Detect which cell encompasses the target text, then output its (X, Y) center coordinate. 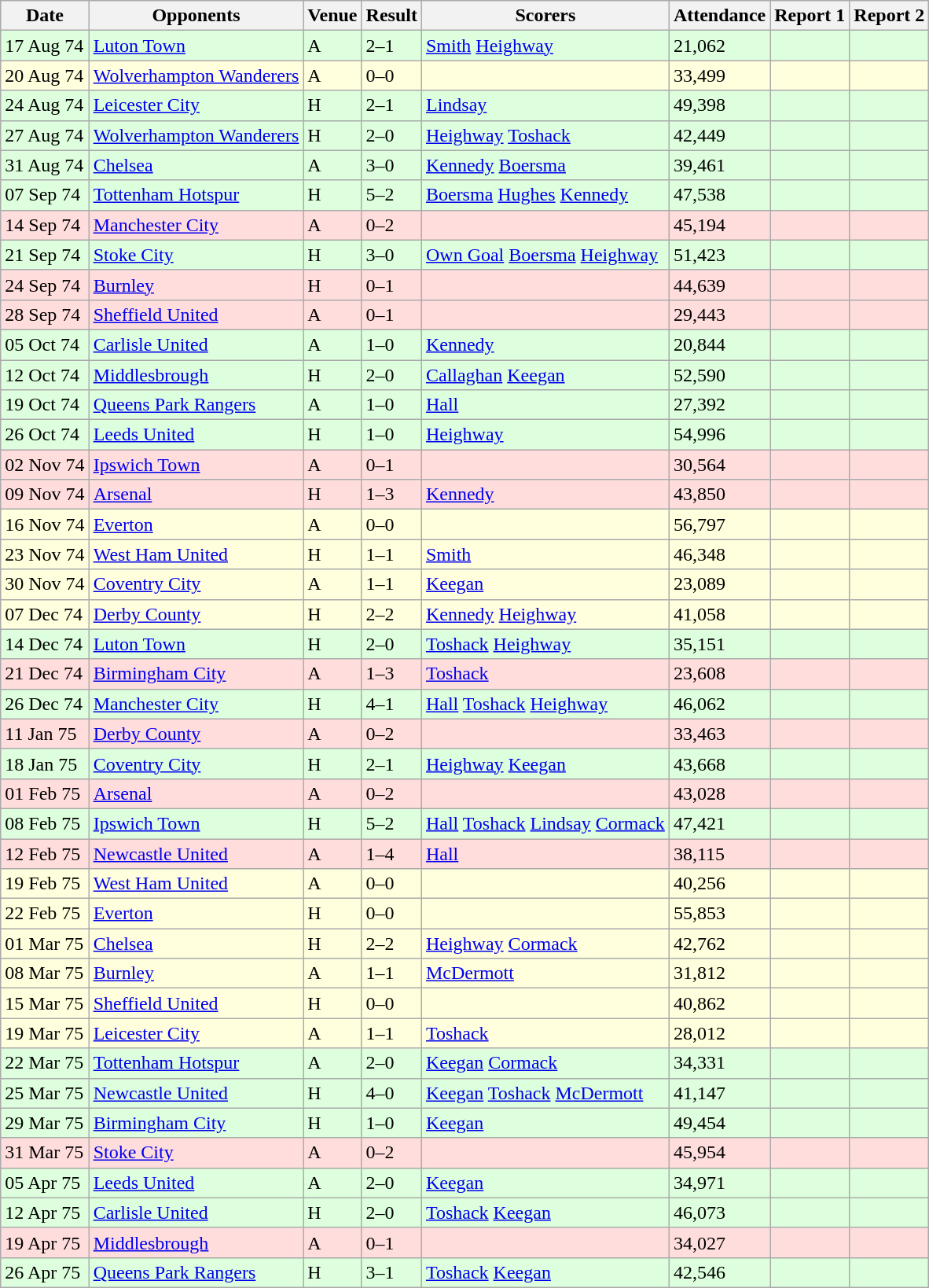
05 Oct 74 (45, 344)
26 Dec 74 (45, 704)
Kennedy Boersma (545, 165)
34,331 (719, 1063)
14 Sep 74 (45, 225)
41,147 (719, 1093)
42,762 (719, 944)
3–1 (391, 1272)
19 Feb 75 (45, 884)
35,151 (719, 644)
Smith (545, 554)
39,461 (719, 165)
45,954 (719, 1153)
43,668 (719, 764)
40,862 (719, 1003)
Own Goal Boersma Heighway (545, 255)
Heighway Cormack (545, 944)
16 Nov 74 (45, 524)
05 Apr 75 (45, 1183)
19 Oct 74 (45, 405)
23 Nov 74 (45, 554)
Heighway Toshack (545, 135)
Scorers (545, 16)
20 Aug 74 (45, 75)
Callaghan Keegan (545, 375)
01 Feb 75 (45, 793)
17 Aug 74 (45, 46)
29,443 (719, 315)
12 Feb 75 (45, 853)
31 Aug 74 (45, 165)
4–0 (391, 1093)
08 Mar 75 (45, 973)
47,421 (719, 823)
25 Mar 75 (45, 1093)
15 Mar 75 (45, 1003)
23,608 (719, 674)
Heighway (545, 435)
54,996 (719, 435)
22 Mar 75 (45, 1063)
49,454 (719, 1123)
01 Mar 75 (45, 944)
23,089 (719, 584)
24 Sep 74 (45, 285)
46,062 (719, 704)
41,058 (719, 614)
42,449 (719, 135)
Toshack Heighway (545, 644)
Hall Toshack Heighway (545, 704)
11 Jan 75 (45, 734)
46,073 (719, 1213)
43,028 (719, 793)
Attendance (719, 16)
56,797 (719, 524)
Keegan Cormack (545, 1063)
52,590 (719, 375)
Date (45, 16)
24 Aug 74 (45, 105)
42,546 (719, 1272)
Smith Heighway (545, 46)
26 Apr 75 (45, 1272)
27,392 (719, 405)
Venue (332, 16)
Lindsay (545, 105)
29 Mar 75 (45, 1123)
08 Feb 75 (45, 823)
31 Mar 75 (45, 1153)
44,639 (719, 285)
18 Jan 75 (45, 764)
Hall Toshack Lindsay Cormack (545, 823)
45,194 (719, 225)
02 Nov 74 (45, 465)
34,971 (719, 1183)
55,853 (719, 914)
47,538 (719, 195)
30 Nov 74 (45, 584)
27 Aug 74 (45, 135)
22 Feb 75 (45, 914)
19 Mar 75 (45, 1033)
4–1 (391, 704)
31,812 (719, 973)
33,463 (719, 734)
34,027 (719, 1242)
12 Apr 75 (45, 1213)
38,115 (719, 853)
26 Oct 74 (45, 435)
28 Sep 74 (45, 315)
40,256 (719, 884)
21,062 (719, 46)
Report 1 (810, 16)
1–4 (391, 853)
Keegan Toshack McDermott (545, 1093)
07 Dec 74 (45, 614)
21 Sep 74 (45, 255)
Kennedy Heighway (545, 614)
Boersma Hughes Kennedy (545, 195)
30,564 (719, 465)
Opponents (196, 16)
09 Nov 74 (45, 495)
Result (391, 16)
12 Oct 74 (45, 375)
19 Apr 75 (45, 1242)
21 Dec 74 (45, 674)
43,850 (719, 495)
14 Dec 74 (45, 644)
Heighway Keegan (545, 764)
McDermott (545, 973)
20,844 (719, 344)
Report 2 (890, 16)
51,423 (719, 255)
07 Sep 74 (45, 195)
46,348 (719, 554)
49,398 (719, 105)
33,499 (719, 75)
28,012 (719, 1033)
